Search for the cell housing the specified text and yield its [x, y] center coordinate. 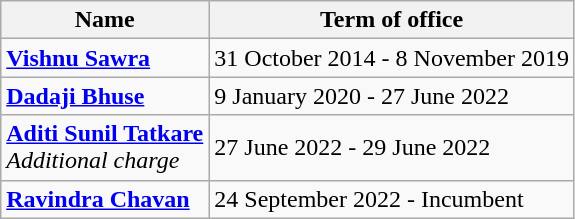
27 June 2022 - 29 June 2022 [392, 148]
Aditi Sunil TatkareAdditional charge [105, 148]
Ravindra Chavan [105, 199]
24 September 2022 - Incumbent [392, 199]
Term of office [392, 20]
9 January 2020 - 27 June 2022 [392, 96]
Vishnu Sawra [105, 58]
Name [105, 20]
Dadaji Bhuse [105, 96]
31 October 2014 - 8 November 2019 [392, 58]
